Extract the [x, y] coordinate from the center of the cell holding the provided text.  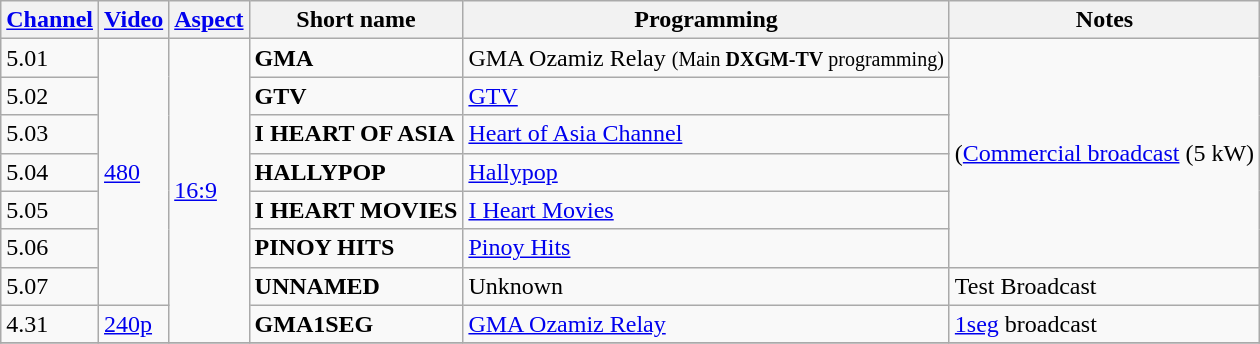
GMA Ozamiz Relay (Main DXGM-TV programming) [706, 58]
Notes [1104, 20]
5.05 [50, 210]
I HEART MOVIES [356, 210]
16:9 [209, 191]
Aspect [209, 20]
Test Broadcast [1104, 286]
Video [134, 20]
5.07 [50, 286]
GMA Ozamiz Relay [706, 324]
240p [134, 324]
480 [134, 172]
5.04 [50, 172]
Pinoy Hits [706, 248]
Heart of Asia Channel [706, 134]
5.03 [50, 134]
Short name [356, 20]
5.06 [50, 248]
GMA1SEG [356, 324]
Unknown [706, 286]
Hallypop [706, 172]
5.02 [50, 96]
I HEART OF ASIA [356, 134]
1seg broadcast [1104, 324]
I Heart Movies [706, 210]
Programming [706, 20]
PINOY HITS [356, 248]
4.31 [50, 324]
(Commercial broadcast (5 kW) [1104, 153]
HALLYPOP [356, 172]
Channel [50, 20]
UNNAMED [356, 286]
5.01 [50, 58]
GMA [356, 58]
